Capture the cell that displays the provided text and extract its (x, y) central coordinate. 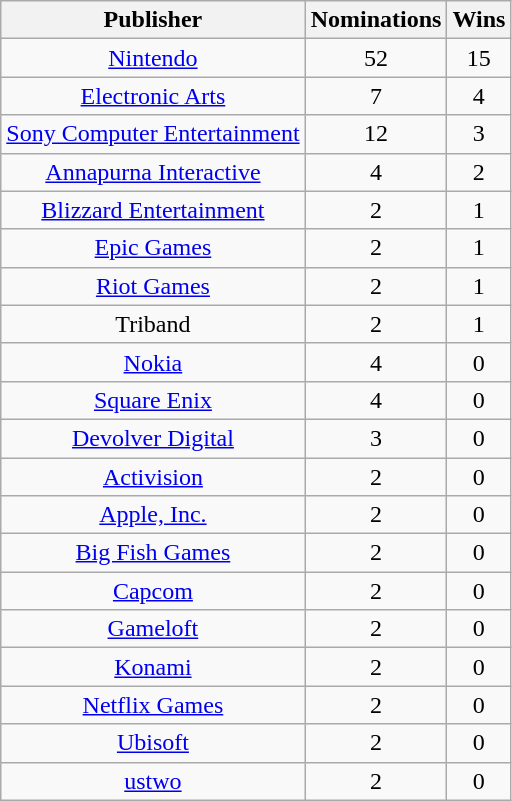
Electronic Arts (153, 96)
Devolver Digital (153, 438)
Ubisoft (153, 743)
Blizzard Entertainment (153, 210)
Apple, Inc. (153, 515)
Gameloft (153, 629)
7 (376, 96)
15 (479, 58)
Nokia (153, 362)
Netflix Games (153, 705)
12 (376, 134)
Sony Computer Entertainment (153, 134)
Nintendo (153, 58)
Konami (153, 667)
Publisher (153, 20)
Activision (153, 477)
Epic Games (153, 248)
Riot Games (153, 286)
Annapurna Interactive (153, 172)
Wins (479, 20)
Triband (153, 324)
52 (376, 58)
Square Enix (153, 400)
Nominations (376, 20)
Big Fish Games (153, 553)
ustwo (153, 781)
Capcom (153, 591)
